Identify which cell holds the provided text, then report its (x, y) central coordinate. 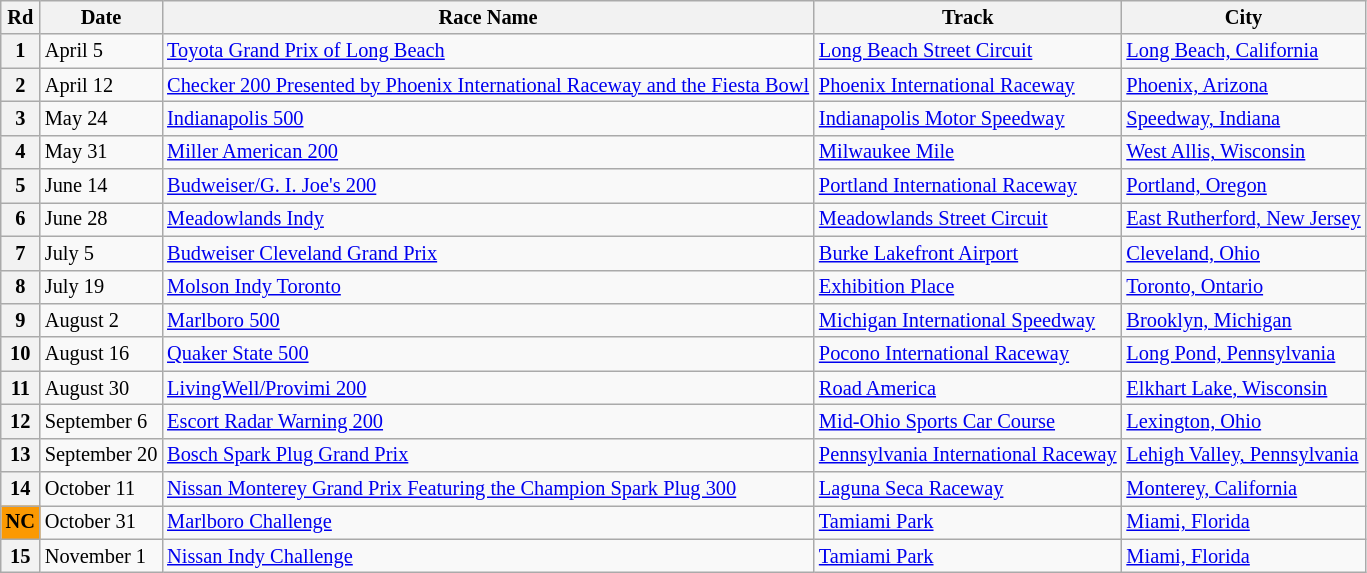
May 31 (101, 152)
Milwaukee Mile (968, 152)
NC (20, 522)
August 30 (101, 388)
Date (101, 17)
July 5 (101, 253)
6 (20, 219)
August 2 (101, 320)
Phoenix International Raceway (968, 85)
Cleveland, Ohio (1244, 253)
Budweiser/G. I. Joe's 200 (488, 186)
Pocono International Raceway (968, 354)
Mid-Ohio Sports Car Course (968, 421)
Marlboro 500 (488, 320)
Checker 200 Presented by Phoenix International Raceway and the Fiesta Bowl (488, 85)
June 14 (101, 186)
Meadowlands Street Circuit (968, 219)
Escort Radar Warning 200 (488, 421)
Long Beach Street Circuit (968, 51)
4 (20, 152)
Portland International Raceway (968, 186)
Bosch Spark Plug Grand Prix (488, 455)
July 19 (101, 287)
Quaker State 500 (488, 354)
Miller American 200 (488, 152)
Michigan International Speedway (968, 320)
Laguna Seca Raceway (968, 489)
Phoenix, Arizona (1244, 85)
Portland, Oregon (1244, 186)
12 (20, 421)
Long Beach, California (1244, 51)
Monterey, California (1244, 489)
Road America (968, 388)
Lexington, Ohio (1244, 421)
Track (968, 17)
13 (20, 455)
September 20 (101, 455)
14 (20, 489)
9 (20, 320)
Brooklyn, Michigan (1244, 320)
West Allis, Wisconsin (1244, 152)
Speedway, Indiana (1244, 118)
Pennsylvania International Raceway (968, 455)
1 (20, 51)
11 (20, 388)
November 1 (101, 556)
Exhibition Place (968, 287)
15 (20, 556)
Rd (20, 17)
June 28 (101, 219)
Indianapolis Motor Speedway (968, 118)
October 31 (101, 522)
Meadowlands Indy (488, 219)
2 (20, 85)
Budweiser Cleveland Grand Prix (488, 253)
Nissan Indy Challenge (488, 556)
Marlboro Challenge (488, 522)
3 (20, 118)
Indianapolis 500 (488, 118)
October 11 (101, 489)
7 (20, 253)
East Rutherford, New Jersey (1244, 219)
August 16 (101, 354)
Molson Indy Toronto (488, 287)
City (1244, 17)
Lehigh Valley, Pennsylvania (1244, 455)
April 5 (101, 51)
Toronto, Ontario (1244, 287)
Race Name (488, 17)
8 (20, 287)
September 6 (101, 421)
Burke Lakefront Airport (968, 253)
LivingWell/Provimi 200 (488, 388)
Nissan Monterey Grand Prix Featuring the Champion Spark Plug 300 (488, 489)
Long Pond, Pennsylvania (1244, 354)
5 (20, 186)
April 12 (101, 85)
Toyota Grand Prix of Long Beach (488, 51)
May 24 (101, 118)
10 (20, 354)
Elkhart Lake, Wisconsin (1244, 388)
